Extract the (x, y) coordinate from the center of the cell holding the provided text.  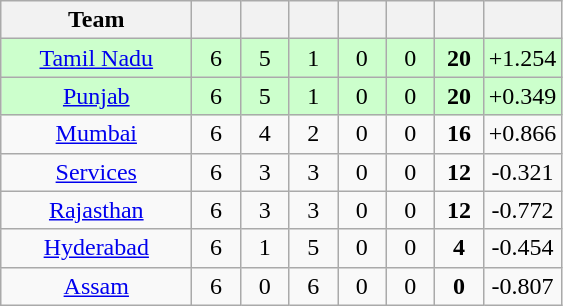
Mumbai (96, 134)
Tamil Nadu (96, 58)
-0.807 (522, 286)
Rajasthan (96, 210)
+0.349 (522, 96)
2 (314, 134)
16 (460, 134)
+1.254 (522, 58)
Assam (96, 286)
Punjab (96, 96)
-0.321 (522, 172)
-0.454 (522, 248)
Hyderabad (96, 248)
-0.772 (522, 210)
Team (96, 20)
+0.866 (522, 134)
Services (96, 172)
